Scan for the cell matching the given text and deliver its (X, Y) coordinate at center. 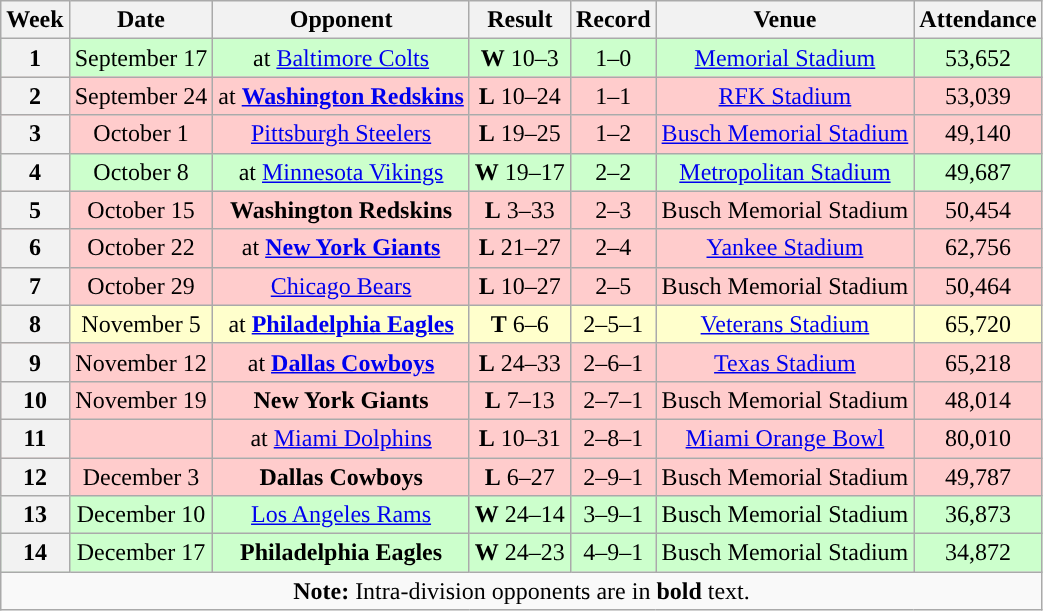
80,010 (978, 438)
at New York Giants (341, 248)
2 (35, 96)
L 3–33 (520, 210)
Memorial Stadium (785, 58)
at Dallas Cowboys (341, 362)
New York Giants (341, 400)
53,652 (978, 58)
14 (35, 553)
L 21–27 (520, 248)
December 3 (141, 477)
12 (35, 477)
T 6–6 (520, 324)
Chicago Bears (341, 286)
2–5–1 (613, 324)
Veterans Stadium (785, 324)
Philadelphia Eagles (341, 553)
36,873 (978, 515)
Result (520, 20)
48,014 (978, 400)
W 24–14 (520, 515)
Note: Intra-division opponents are in bold text. (522, 591)
W 10–3 (520, 58)
53,039 (978, 96)
September 24 (141, 96)
L 10–27 (520, 286)
1–2 (613, 134)
October 15 (141, 210)
50,454 (978, 210)
62,756 (978, 248)
November 12 (141, 362)
3 (35, 134)
1–1 (613, 96)
October 8 (141, 172)
L 10–24 (520, 96)
October 1 (141, 134)
50,464 (978, 286)
October 29 (141, 286)
Texas Stadium (785, 362)
2–8–1 (613, 438)
9 (35, 362)
December 10 (141, 515)
at Philadelphia Eagles (341, 324)
Dallas Cowboys (341, 477)
Week (35, 20)
7 (35, 286)
2–9–1 (613, 477)
Los Angeles Rams (341, 515)
49,687 (978, 172)
3–9–1 (613, 515)
10 (35, 400)
5 (35, 210)
at Washington Redskins (341, 96)
at Miami Dolphins (341, 438)
L 24–33 (520, 362)
Yankee Stadium (785, 248)
at Minnesota Vikings (341, 172)
Miami Orange Bowl (785, 438)
1 (35, 58)
65,720 (978, 324)
L 6–27 (520, 477)
W 19–17 (520, 172)
Pittsburgh Steelers (341, 134)
49,787 (978, 477)
November 5 (141, 324)
L 10–31 (520, 438)
October 22 (141, 248)
December 17 (141, 553)
4–9–1 (613, 553)
Record (613, 20)
4 (35, 172)
34,872 (978, 553)
2–6–1 (613, 362)
11 (35, 438)
Date (141, 20)
65,218 (978, 362)
2–7–1 (613, 400)
Attendance (978, 20)
L 7–13 (520, 400)
1–0 (613, 58)
6 (35, 248)
RFK Stadium (785, 96)
8 (35, 324)
W 24–23 (520, 553)
2–2 (613, 172)
2–5 (613, 286)
2–4 (613, 248)
Washington Redskins (341, 210)
Metropolitan Stadium (785, 172)
Opponent (341, 20)
49,140 (978, 134)
Venue (785, 20)
September 17 (141, 58)
13 (35, 515)
at Baltimore Colts (341, 58)
L 19–25 (520, 134)
November 19 (141, 400)
2–3 (613, 210)
